Extract the (X, Y) coordinate from the center of the cell holding the provided text.  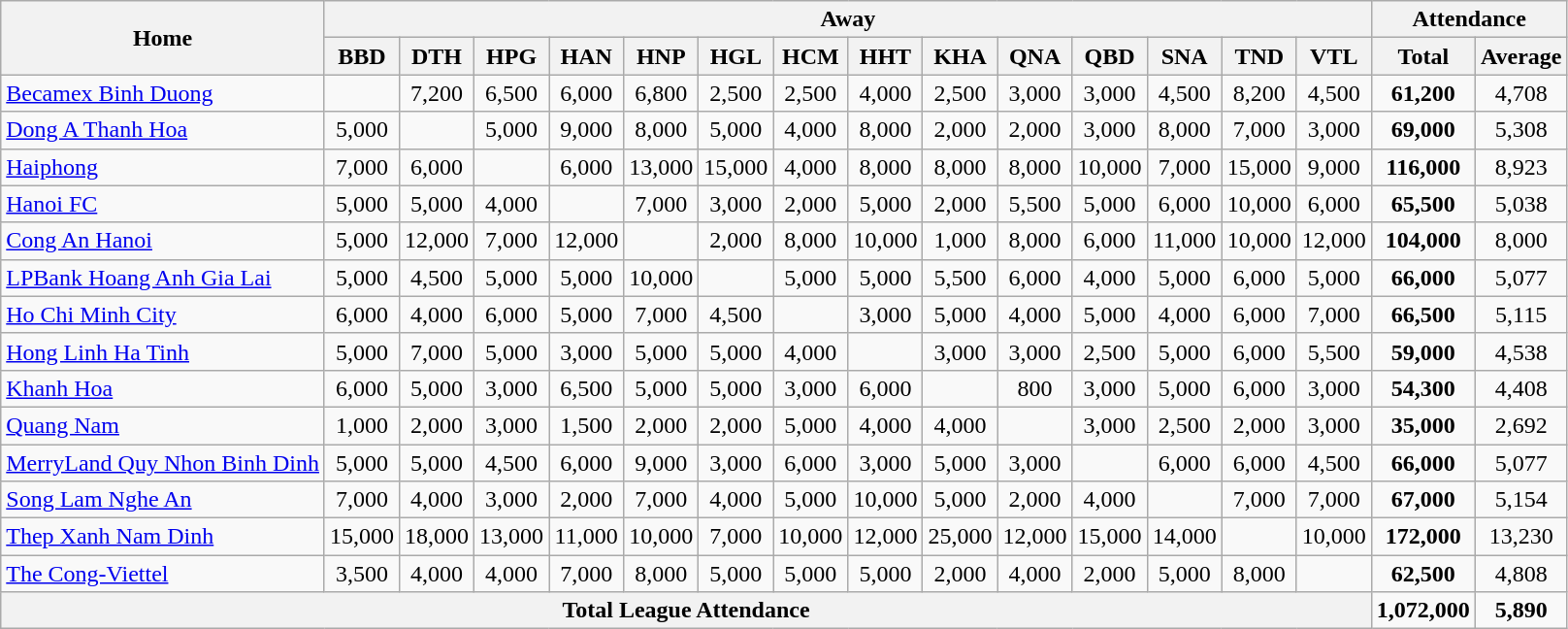
67,000 (1422, 500)
8,923 (1521, 167)
QBD (1110, 56)
35,000 (1422, 425)
61,200 (1422, 93)
Ho Chi Minh City (163, 314)
7,200 (437, 93)
KHA (961, 56)
4,808 (1521, 574)
172,000 (1422, 537)
18,000 (437, 537)
MerryLand Quy Nhon Binh Dinh (163, 463)
4,408 (1521, 388)
14,000 (1184, 537)
HNP (662, 56)
Song Lam Nghe An (163, 500)
Total League Attendance (687, 611)
62,500 (1422, 574)
SNA (1184, 56)
HGL (735, 56)
LPBank Hoang Anh Gia Lai (163, 278)
1,072,000 (1422, 611)
HHT (885, 56)
25,000 (961, 537)
116,000 (1422, 167)
Away (848, 19)
VTL (1333, 56)
TND (1259, 56)
Total (1422, 56)
5,038 (1521, 204)
8,200 (1259, 93)
5,308 (1521, 130)
6,800 (662, 93)
BBD (361, 56)
800 (1034, 388)
DTH (437, 56)
Cong An Hanoi (163, 241)
65,500 (1422, 204)
54,300 (1422, 388)
Becamex Binh Duong (163, 93)
4,538 (1521, 351)
Home (163, 38)
Hong Linh Ha Tinh (163, 351)
3,500 (361, 574)
Attendance (1469, 19)
HAN (586, 56)
66,500 (1422, 314)
Hanoi FC (163, 204)
5,115 (1521, 314)
Thep Xanh Nam Dinh (163, 537)
Khanh Hoa (163, 388)
Dong A Thanh Hoa (163, 130)
59,000 (1422, 351)
4,708 (1521, 93)
QNA (1034, 56)
Quang Nam (163, 425)
104,000 (1422, 241)
1,500 (586, 425)
The Cong-Viettel (163, 574)
Average (1521, 56)
13,230 (1521, 537)
5,154 (1521, 500)
69,000 (1422, 130)
HPG (512, 56)
HCM (811, 56)
5,890 (1521, 611)
Haiphong (163, 167)
2,692 (1521, 425)
